Return (x, y) of the center of cell containing provided text 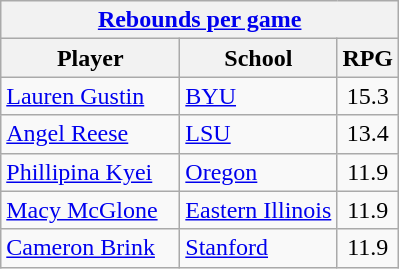
Rebounds per game (200, 20)
Angel Reese (90, 134)
Macy McGlone (90, 210)
LSU (258, 134)
Eastern Illinois (258, 210)
13.4 (368, 134)
Cameron Brink (90, 248)
Oregon (258, 172)
Lauren Gustin (90, 96)
BYU (258, 96)
Stanford (258, 248)
Phillipina Kyei (90, 172)
15.3 (368, 96)
Player (90, 58)
School (258, 58)
RPG (368, 58)
